Determine the (x, y) coordinate at the center of the cell enclosing the given text.  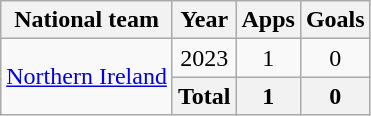
Total (204, 96)
Northern Ireland (87, 77)
Goals (335, 20)
2023 (204, 58)
National team (87, 20)
Apps (268, 20)
Year (204, 20)
